Capture the cell that displays the provided text and extract its (X, Y) central coordinate. 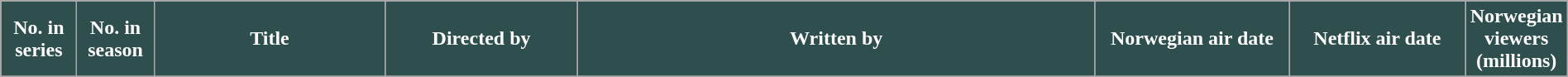
Norwegian air date (1193, 39)
Directed by (481, 39)
No. inseason (116, 39)
No. inseries (39, 39)
Netflix air date (1378, 39)
Norwegian viewers (millions) (1517, 39)
Written by (836, 39)
Title (270, 39)
